Pinpoint the cell where the given text exists, returning its [x, y] midpoint coordinate. 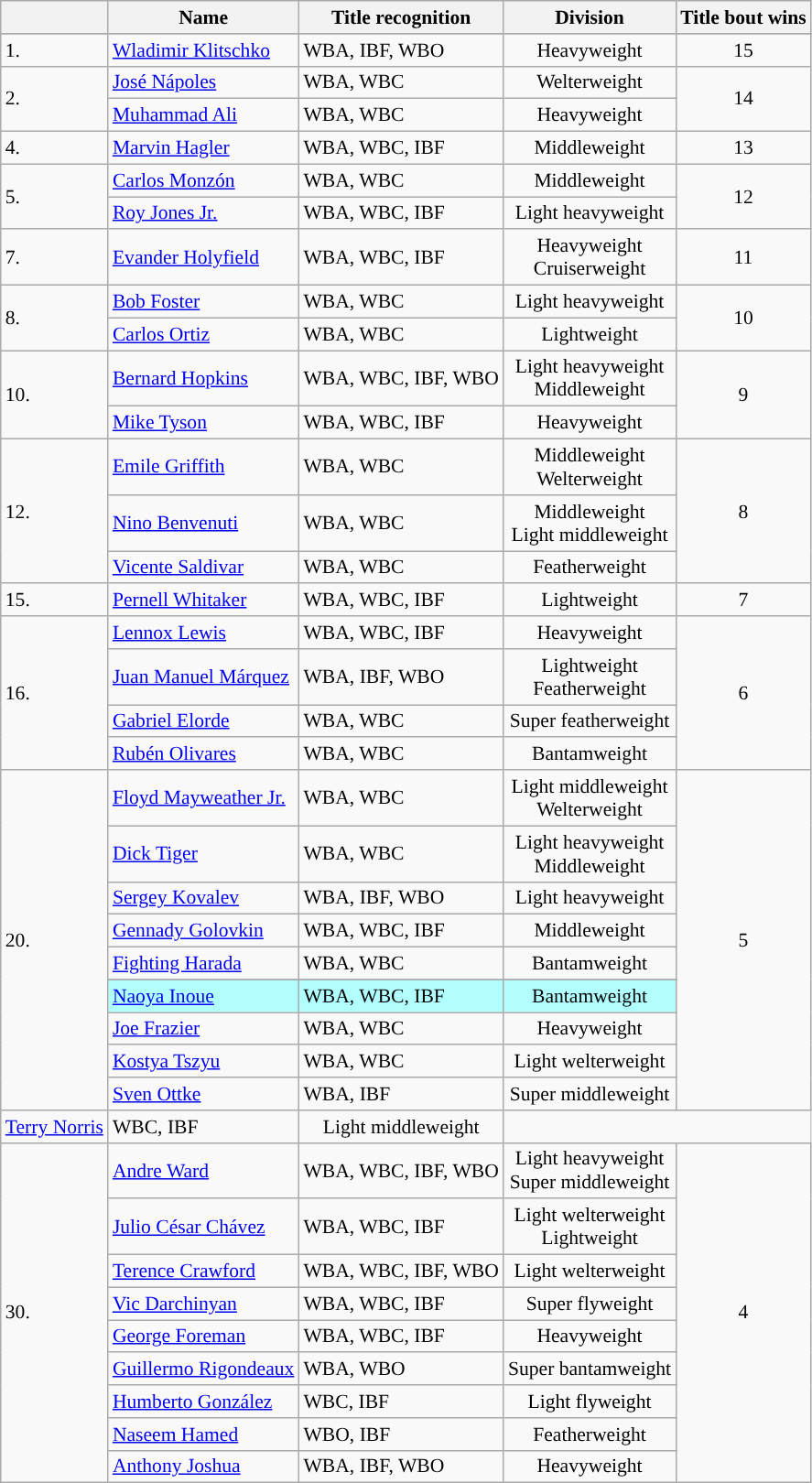
Joe Frazier [203, 1029]
MiddleweightWelterweight [590, 467]
Super bantamweight [590, 1369]
14 [743, 99]
5 [743, 940]
Light middleweight [401, 1126]
Bob Foster [203, 301]
2. [55, 99]
Super flyweight [590, 1304]
Humberto González [203, 1402]
30. [55, 1313]
15. [55, 600]
Terry Norris [55, 1126]
4. [55, 147]
Gabriel Elorde [203, 721]
10. [55, 394]
Name [203, 17]
Light flyweight [590, 1402]
7 [743, 600]
WBA, IBF [401, 1094]
7. [55, 256]
Fighting Harada [203, 963]
13 [743, 147]
12. [55, 511]
HeavyweightCruiserweight [590, 256]
6 [743, 693]
Sven Ottke [203, 1094]
Lennox Lewis [203, 633]
20. [55, 940]
Rubén Olivares [203, 753]
Division [590, 17]
MiddleweightLight middleweight [590, 522]
11 [743, 256]
Guillermo Rigondeaux [203, 1369]
Marvin Hagler [203, 147]
Vicente Saldivar [203, 568]
Julio César Chávez [203, 1227]
Title bout wins [743, 17]
Kostya Tszyu [203, 1061]
Roy Jones Jr. [203, 212]
Sergey Kovalev [203, 898]
Andre Ward [203, 1170]
Welterweight [590, 82]
Wladimir Klitschko [203, 49]
WBA, WBO [401, 1369]
Pernell Whitaker [203, 600]
Mike Tyson [203, 423]
LightweightFeatherweight [590, 676]
8 [743, 511]
Naseem Hamed [203, 1434]
Anthony Joshua [203, 1467]
Vic Darchinyan [203, 1304]
Super featherweight [590, 721]
Emile Griffith [203, 467]
1. [55, 49]
Bernard Hopkins [203, 377]
Terence Crawford [203, 1271]
WBO, IBF [401, 1434]
Carlos Ortiz [203, 334]
10 [743, 317]
Naoya Inoue [203, 996]
Gennady Golovkin [203, 931]
16. [55, 693]
Floyd Mayweather Jr. [203, 798]
Super middleweight [590, 1094]
9 [743, 394]
Light middleweightWelterweight [590, 798]
15 [743, 49]
Light welterweightLightweight [590, 1227]
George Foreman [203, 1337]
8. [55, 317]
Dick Tiger [203, 853]
Title recognition [401, 17]
Muhammad Ali [203, 115]
5. [55, 196]
Nino Benvenuti [203, 522]
Evander Holyfield [203, 256]
12 [743, 196]
José Nápoles [203, 82]
Carlos Monzón [203, 180]
Juan Manuel Márquez [203, 676]
Light heavyweightSuper middleweight [590, 1170]
4 [743, 1313]
